Find where the given text appears and provide that cell's center as [X, Y] coordinate. 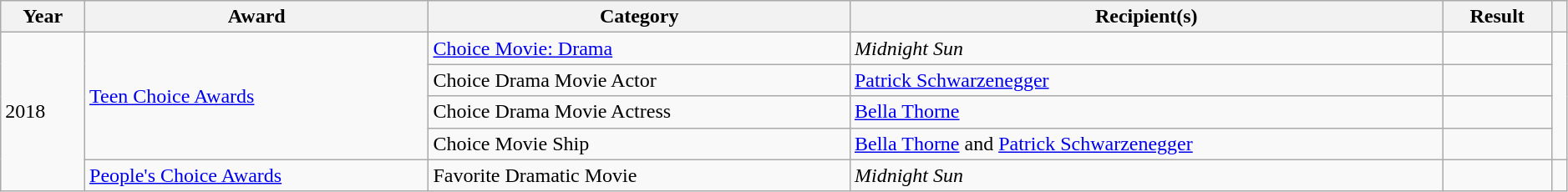
Favorite Dramatic Movie [639, 175]
Teen Choice Awards [257, 96]
Choice Drama Movie Actor [639, 80]
Choice Drama Movie Actress [639, 112]
Award [257, 17]
Category [639, 17]
Bella Thorne and Patrick Schwarzenegger [1146, 144]
Patrick Schwarzenegger [1146, 80]
Recipient(s) [1146, 17]
Choice Movie: Drama [639, 48]
Bella Thorne [1146, 112]
Year [43, 17]
People's Choice Awards [257, 175]
Choice Movie Ship [639, 144]
Result [1497, 17]
2018 [43, 112]
